Search for the cell housing the specified text and yield its (X, Y) center coordinate. 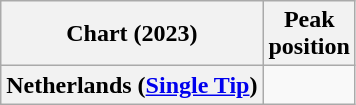
Netherlands (Single Tip) (132, 85)
Peak position (309, 34)
Chart (2023) (132, 34)
